Locate the cell with the specified text and output its (X, Y) center coordinate. 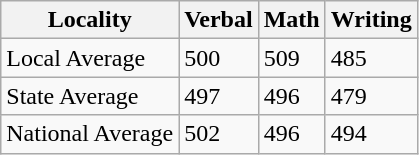
National Average (90, 134)
494 (371, 134)
502 (219, 134)
Local Average (90, 58)
Verbal (219, 20)
Locality (90, 20)
Math (292, 20)
State Average (90, 96)
479 (371, 96)
Writing (371, 20)
509 (292, 58)
485 (371, 58)
500 (219, 58)
497 (219, 96)
